Output the [X, Y] coordinate of the center of the cell containing the given text.  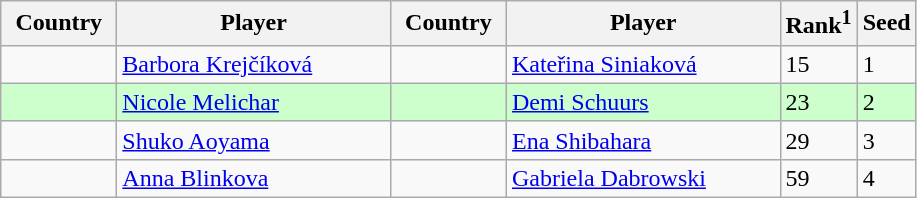
1 [886, 64]
Seed [886, 24]
23 [818, 102]
15 [818, 64]
Kateřina Siniaková [643, 64]
Nicole Melichar [254, 102]
59 [818, 178]
4 [886, 178]
Ena Shibahara [643, 140]
2 [886, 102]
Barbora Krejčíková [254, 64]
Anna Blinkova [254, 178]
Demi Schuurs [643, 102]
3 [886, 140]
Shuko Aoyama [254, 140]
Gabriela Dabrowski [643, 178]
29 [818, 140]
Rank1 [818, 24]
